Output the (x, y) coordinate of the center of the cell containing the given text.  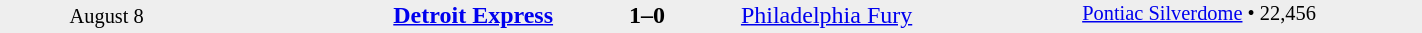
Detroit Express (384, 15)
1–0 (648, 15)
August 8 (106, 16)
Pontiac Silverdome • 22,456 (1252, 16)
Philadelphia Fury (910, 15)
